Provide the [X, Y] coordinate of the cell's center where the given text is located.  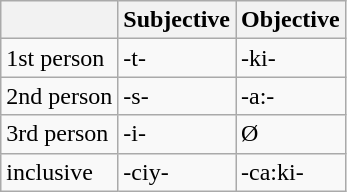
3rd person [60, 134]
2nd person [60, 96]
inclusive [60, 172]
-ciy- [177, 172]
-a:- [291, 96]
-t- [177, 58]
Objective [291, 20]
1st person [60, 58]
Ø [291, 134]
-ca:ki- [291, 172]
-s- [177, 96]
-i- [177, 134]
Subjective [177, 20]
-ki- [291, 58]
